Search for the cell housing the specified text and yield its (X, Y) center coordinate. 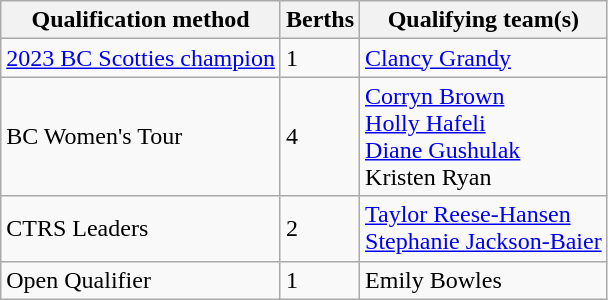
Qualifying team(s) (484, 20)
Emily Bowles (484, 280)
BC Women's Tour (141, 136)
Corryn Brown Holly Hafeli Diane Gushulak Kristen Ryan (484, 136)
CTRS Leaders (141, 228)
Qualification method (141, 20)
Clancy Grandy (484, 58)
Taylor Reese-Hansen Stephanie Jackson-Baier (484, 228)
Berths (320, 20)
2023 BC Scotties champion (141, 58)
2 (320, 228)
Open Qualifier (141, 280)
4 (320, 136)
